Pinpoint the cell where the given text exists, returning its [X, Y] midpoint coordinate. 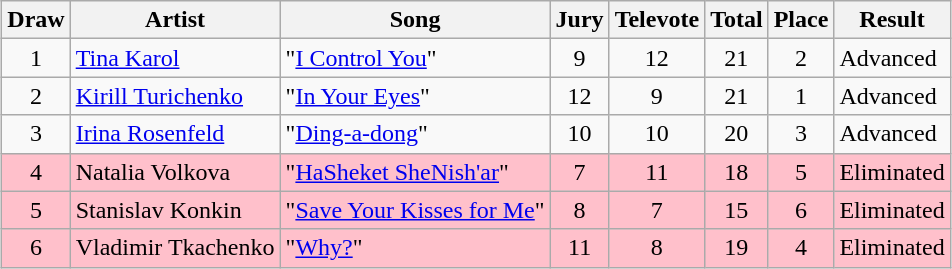
Place [801, 20]
Artist [175, 20]
Draw [36, 20]
Kirill Turichenko [175, 96]
"Ding-a-dong" [415, 134]
Total [737, 20]
"Save Your Kisses for Me" [415, 210]
Irina Rosenfeld [175, 134]
Televote [656, 20]
"HaSheket SheNish'ar" [415, 172]
20 [737, 134]
Vladimir Tkachenko [175, 248]
Song [415, 20]
15 [737, 210]
Jury [580, 20]
Natalia Volkova [175, 172]
Tina Karol [175, 58]
Stanislav Konkin [175, 210]
"In Your Eyes" [415, 96]
Result [892, 20]
"I Control You" [415, 58]
"Why?" [415, 248]
19 [737, 248]
18 [737, 172]
